Extract the [x, y] coordinate from the center of the cell holding the provided text.  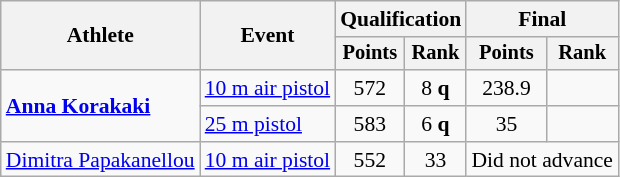
35 [506, 124]
8 q [435, 88]
Anna Korakaki [100, 106]
10 m air pistol [268, 88]
572 [370, 88]
238.9 [506, 88]
Event [268, 36]
583 [370, 124]
6 q [435, 124]
Qualification [400, 19]
Final [542, 19]
25 m pistol [268, 124]
Athlete [100, 36]
